From the cell containing the given text, extract its center point as [x, y] coordinate. 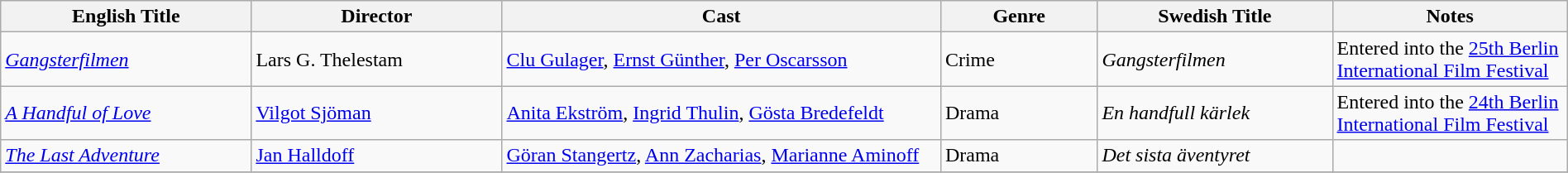
Clu Gulager, Ernst Günther, Per Oscarsson [721, 60]
Director [377, 17]
Vilgot Sjöman [377, 113]
A Handful of Love [126, 113]
En handfull kärlek [1215, 113]
Jan Halldoff [377, 156]
Göran Stangertz, Ann Zacharias, Marianne Aminoff [721, 156]
Genre [1019, 17]
Entered into the 24th Berlin International Film Festival [1450, 113]
The Last Adventure [126, 156]
English Title [126, 17]
Anita Ekström, Ingrid Thulin, Gösta Bredefeldt [721, 113]
Lars G. Thelestam [377, 60]
Notes [1450, 17]
Entered into the 25th Berlin International Film Festival [1450, 60]
Cast [721, 17]
Det sista äventyret [1215, 156]
Swedish Title [1215, 17]
Crime [1019, 60]
